Search for the cell housing the specified text and yield its (X, Y) center coordinate. 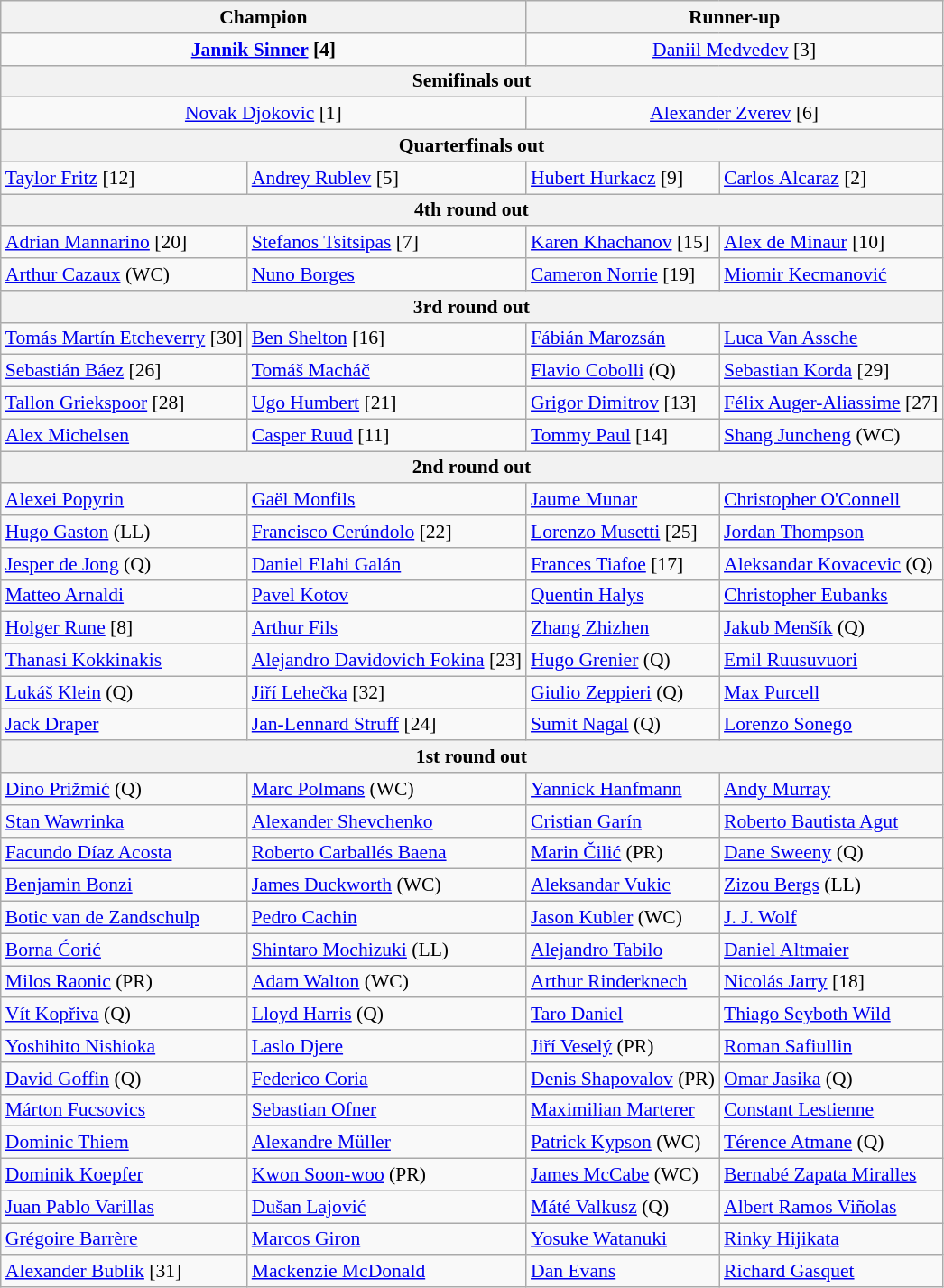
Thanasi Kokkinakis (125, 661)
Grégoire Barrère (125, 1239)
Maximilian Marterer (623, 1110)
Carlos Alcaraz [2] (830, 178)
James Duckworth (WC) (386, 885)
Fábián Marozsán (623, 338)
Christopher O'Connell (830, 500)
Dominik Koepfer (125, 1175)
4th round out (471, 210)
Alejandro Davidovich Fokina [23] (386, 661)
Denis Shapovalov (PR) (623, 1079)
Arthur Rinderknech (623, 982)
Jordan Thompson (830, 532)
Quentin Halys (623, 596)
Yosuke Watanuki (623, 1239)
Sebastian Ofner (386, 1110)
Hugo Grenier (Q) (623, 661)
Taro Daniel (623, 1015)
James McCabe (WC) (623, 1175)
Adrian Mannarino [20] (125, 243)
Jiří Lehečka [32] (386, 692)
Alejandro Tabilo (623, 950)
Sebastian Korda [29] (830, 371)
Marc Polmans (WC) (386, 789)
Tomás Martín Etcheverry [30] (125, 338)
Alexei Popyrin (125, 500)
Jiří Veselý (PR) (623, 1046)
Albert Ramos Viñolas (830, 1207)
Dominic Thiem (125, 1143)
Alexander Bublik [31] (125, 1272)
Yannick Hanfmann (623, 789)
Dino Prižmić (Q) (125, 789)
Luca Van Assche (830, 338)
Márton Fucsovics (125, 1110)
Marin Čilić (PR) (623, 853)
Dušan Lajović (386, 1207)
Félix Auger-Aliassime [27] (830, 403)
Jack Draper (125, 725)
Alex Michelsen (125, 435)
Champion (264, 17)
Dan Evans (623, 1272)
Pavel Kotov (386, 596)
Alexandre Müller (386, 1143)
Cameron Norrie [19] (623, 274)
Tomáš Macháč (386, 371)
Nicolás Jarry [18] (830, 982)
Jan-Lennard Struff [24] (386, 725)
Sebastián Báez [26] (125, 371)
Marcos Giron (386, 1239)
Zhang Zhizhen (623, 628)
Tallon Griekspoor [28] (125, 403)
Térence Atmane (Q) (830, 1143)
Miomir Kecmanović (830, 274)
Gaël Monfils (386, 500)
Aleksandar Vukic (623, 885)
Jannik Sinner [4] (264, 50)
Benjamin Bonzi (125, 885)
J. J. Wolf (830, 918)
Jaume Munar (623, 500)
Roman Safiullin (830, 1046)
Shintaro Mochizuki (LL) (386, 950)
Daniel Altmaier (830, 950)
Rinky Hijikata (830, 1239)
Yoshihito Nishioka (125, 1046)
Lorenzo Sonego (830, 725)
Shang Juncheng (WC) (830, 435)
Milos Raonic (PR) (125, 982)
Arthur Fils (386, 628)
Borna Ćorić (125, 950)
Zizou Bergs (LL) (830, 885)
1st round out (471, 757)
Kwon Soon-woo (PR) (386, 1175)
Jesper de Jong (Q) (125, 564)
2nd round out (471, 468)
Grigor Dimitrov [13] (623, 403)
Quarterfinals out (471, 146)
Juan Pablo Varillas (125, 1207)
Vít Kopřiva (Q) (125, 1015)
Lukáš Klein (Q) (125, 692)
Alexander Shevchenko (386, 821)
Frances Tiafoe [17] (623, 564)
Lorenzo Musetti [25] (623, 532)
Christopher Eubanks (830, 596)
Emil Ruusuvuori (830, 661)
Botic van de Zandschulp (125, 918)
Giulio Zeppieri (Q) (623, 692)
Matteo Arnaldi (125, 596)
Runner-up (735, 17)
Richard Gasquet (830, 1272)
Sumit Nagal (Q) (623, 725)
Laslo Djere (386, 1046)
Daniel Elahi Galán (386, 564)
Andy Murray (830, 789)
Cristian Garín (623, 821)
Thiago Seyboth Wild (830, 1015)
Andrey Rublev [5] (386, 178)
Mackenzie McDonald (386, 1272)
Lloyd Harris (Q) (386, 1015)
Bernabé Zapata Miralles (830, 1175)
Stan Wawrinka (125, 821)
Alex de Minaur [10] (830, 243)
Casper Ruud [11] (386, 435)
Adam Walton (WC) (386, 982)
Ben Shelton [16] (386, 338)
Arthur Cazaux (WC) (125, 274)
Tommy Paul [14] (623, 435)
Dane Sweeny (Q) (830, 853)
Holger Rune [8] (125, 628)
Taylor Fritz [12] (125, 178)
Roberto Carballés Baena (386, 853)
Facundo Díaz Acosta (125, 853)
Constant Lestienne (830, 1110)
Jakub Menšík (Q) (830, 628)
Max Purcell (830, 692)
Jason Kubler (WC) (623, 918)
Ugo Humbert [21] (386, 403)
Roberto Bautista Agut (830, 821)
Nuno Borges (386, 274)
Hugo Gaston (LL) (125, 532)
Semifinals out (471, 81)
Novak Djokovic [1] (264, 114)
Francisco Cerúndolo [22] (386, 532)
Omar Jasika (Q) (830, 1079)
David Goffin (Q) (125, 1079)
Máté Valkusz (Q) (623, 1207)
Stefanos Tsitsipas [7] (386, 243)
Daniil Medvedev [3] (735, 50)
Flavio Cobolli (Q) (623, 371)
Alexander Zverev [6] (735, 114)
Patrick Kypson (WC) (623, 1143)
Federico Coria (386, 1079)
Hubert Hurkacz [9] (623, 178)
3rd round out (471, 307)
Aleksandar Kovacevic (Q) (830, 564)
Karen Khachanov [15] (623, 243)
Pedro Cachin (386, 918)
